Determine the (x, y) coordinate at the center of the cell enclosing the given text.  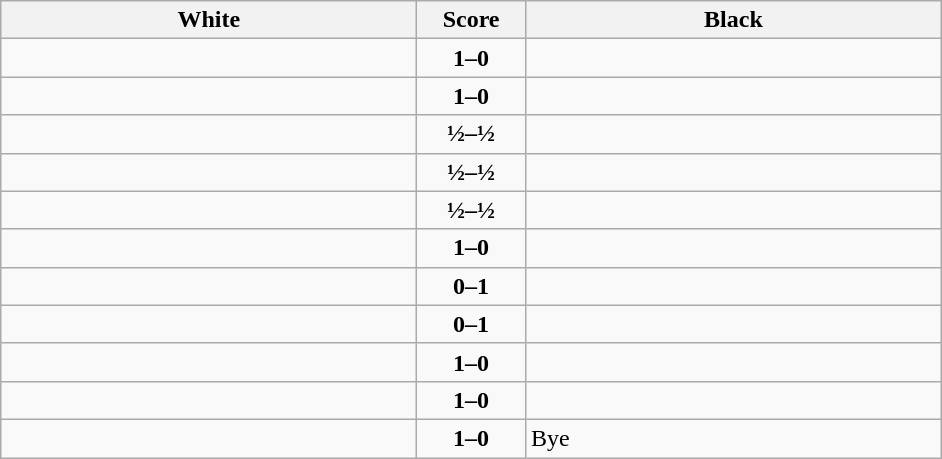
Black (733, 20)
Bye (733, 438)
White (209, 20)
Score (472, 20)
